For the text-containing cell, return its midpoint in (X, Y) coordinate format. 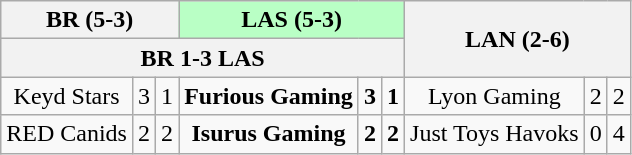
0 (596, 134)
4 (618, 134)
Just Toys Havoks (495, 134)
Keyd Stars (67, 96)
BR 1-3 LAS (203, 58)
RED Canids (67, 134)
Isurus Gaming (269, 134)
LAN (2-6) (518, 39)
Furious Gaming (269, 96)
Lyon Gaming (495, 96)
LAS (5-3) (292, 20)
BR (5-3) (90, 20)
